Determine the [x, y] coordinate at the center of the cell enclosing the given text.  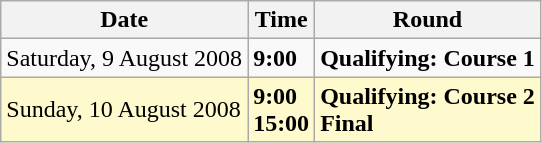
9:0015:00 [282, 110]
Qualifying: Course 1 [428, 58]
Time [282, 20]
Saturday, 9 August 2008 [124, 58]
9:00 [282, 58]
Qualifying: Course 2Final [428, 110]
Round [428, 20]
Date [124, 20]
Sunday, 10 August 2008 [124, 110]
